Identify which cell holds the provided text, then report its (X, Y) central coordinate. 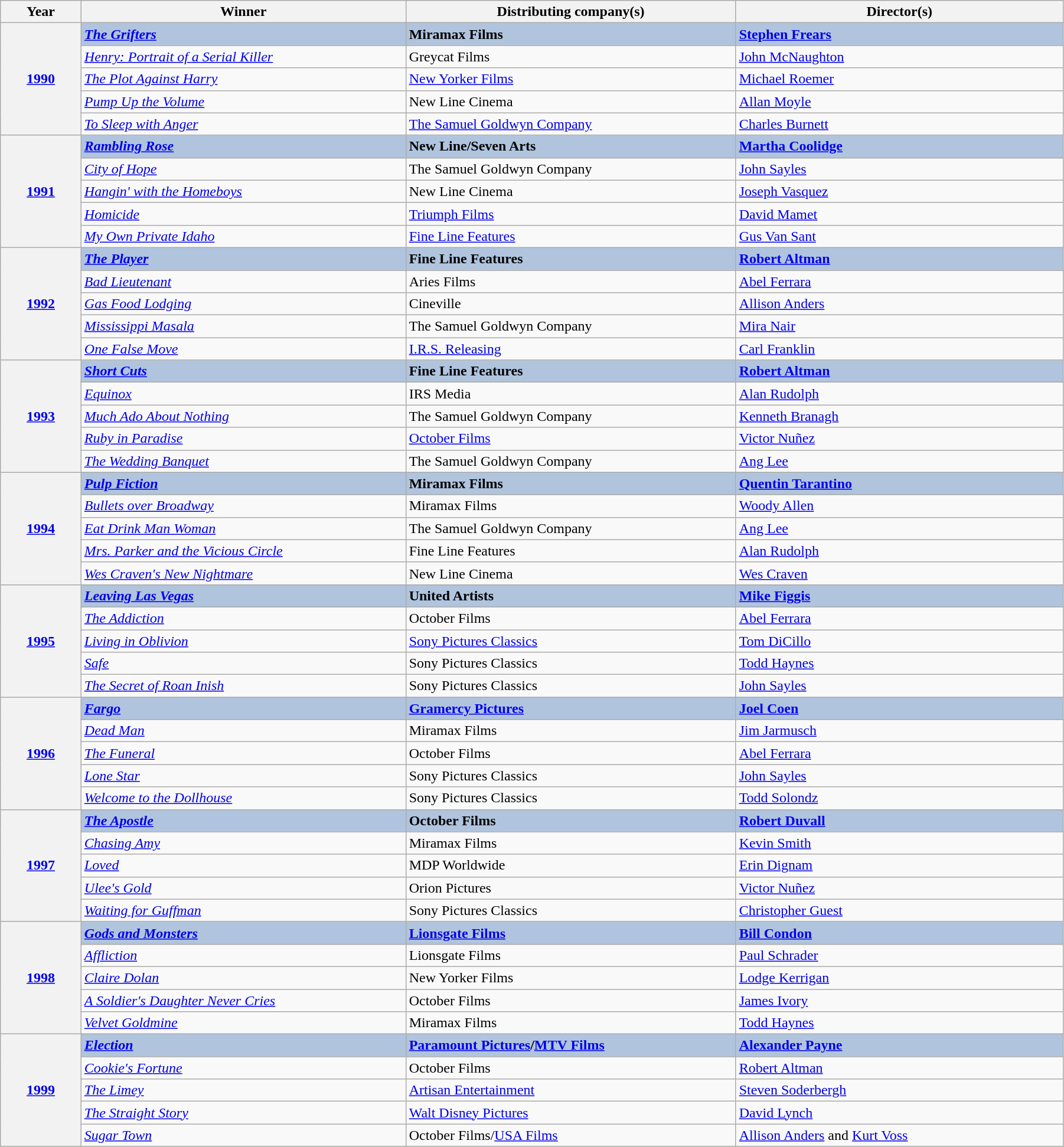
The Addiction (243, 618)
Michael Roemer (899, 79)
Hangin' with the Homeboys (243, 191)
The Wedding Banquet (243, 461)
1999 (41, 1090)
1996 (41, 753)
Christopher Guest (899, 910)
Year (41, 12)
Pump Up the Volume (243, 102)
United Artists (570, 596)
Erin Dignam (899, 865)
James Ivory (899, 1001)
Woody Allen (899, 506)
Dead Man (243, 731)
Henry: Portrait of a Serial Killer (243, 57)
Welcome to the Dollhouse (243, 798)
Paul Schrader (899, 955)
Artisan Entertainment (570, 1090)
Robert Duvall (899, 821)
Bullets over Broadway (243, 506)
The Secret of Roan Inish (243, 686)
Paramount Pictures/MTV Films (570, 1045)
Equinox (243, 394)
Quentin Tarantino (899, 483)
Gus Van Sant (899, 236)
Mike Figgis (899, 596)
The Funeral (243, 753)
Election (243, 1045)
Much Ado About Nothing (243, 416)
The Plot Against Harry (243, 79)
Pulp Fiction (243, 483)
Ruby in Paradise (243, 439)
1990 (41, 79)
Ulee's Gold (243, 888)
October Films/USA Films (570, 1135)
The Grifters (243, 34)
New Line/Seven Arts (570, 146)
Waiting for Guffman (243, 910)
Charles Burnett (899, 124)
The Player (243, 259)
My Own Private Idaho (243, 236)
Todd Solondz (899, 798)
Chasing Amy (243, 843)
Triumph Films (570, 214)
To Sleep with Anger (243, 124)
Orion Pictures (570, 888)
1993 (41, 416)
Allan Moyle (899, 102)
Wes Craven's New Nightmare (243, 573)
Director(s) (899, 12)
Martha Coolidge (899, 146)
Mrs. Parker and the Vicious Circle (243, 551)
Distributing company(s) (570, 12)
Short Cuts (243, 371)
1995 (41, 641)
Mira Nair (899, 326)
Bad Lieutenant (243, 282)
Stephen Frears (899, 34)
Loved (243, 865)
The Limey (243, 1090)
Greycat Films (570, 57)
Fargo (243, 708)
MDP Worldwide (570, 865)
Walt Disney Pictures (570, 1113)
Allison Anders (899, 304)
Cineville (570, 304)
Allison Anders and Kurt Voss (899, 1135)
IRS Media (570, 394)
The Straight Story (243, 1113)
Living in Oblivion (243, 641)
The Apostle (243, 821)
Velvet Goldmine (243, 1023)
Wes Craven (899, 573)
Claire Dolan (243, 978)
Winner (243, 12)
Jim Jarmusch (899, 731)
Gramercy Pictures (570, 708)
Safe (243, 664)
1997 (41, 865)
1998 (41, 978)
Steven Soderbergh (899, 1090)
Sugar Town (243, 1135)
Gas Food Lodging (243, 304)
I.R.S. Releasing (570, 349)
One False Move (243, 349)
Kevin Smith (899, 843)
Homicide (243, 214)
Aries Films (570, 282)
Affliction (243, 955)
Cookie's Fortune (243, 1068)
Rambling Rose (243, 146)
Carl Franklin (899, 349)
Joseph Vasquez (899, 191)
Alexander Payne (899, 1045)
A Soldier's Daughter Never Cries (243, 1001)
Kenneth Branagh (899, 416)
1991 (41, 191)
1992 (41, 303)
Bill Condon (899, 933)
David Mamet (899, 214)
Eat Drink Man Woman (243, 528)
City of Hope (243, 169)
Gods and Monsters (243, 933)
1994 (41, 528)
Lone Star (243, 776)
Joel Coen (899, 708)
Mississippi Masala (243, 326)
Lodge Kerrigan (899, 978)
Tom DiCillo (899, 641)
John McNaughton (899, 57)
Leaving Las Vegas (243, 596)
David Lynch (899, 1113)
